Determine the (x, y) coordinate at the center of the cell enclosing the given text.  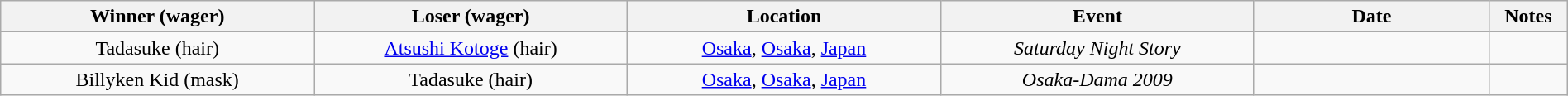
Osaka-Dama 2009 (1097, 79)
Date (1371, 17)
Atsushi Kotoge (hair) (471, 48)
Event (1097, 17)
Winner (wager) (157, 17)
Notes (1528, 17)
Loser (wager) (471, 17)
Saturday Night Story (1097, 48)
Location (784, 17)
Billyken Kid (mask) (157, 79)
